Return the [X, Y] coordinate for the center point of the cell that contains the specified text.  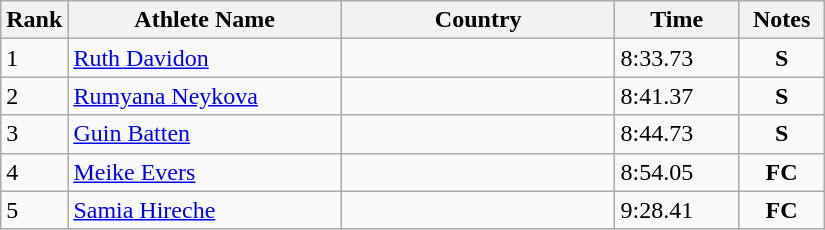
8:44.73 [677, 134]
1 [34, 58]
Time [677, 20]
8:41.37 [677, 96]
Rumyana Neykova [205, 96]
Notes [782, 20]
8:33.73 [677, 58]
Meike Evers [205, 172]
9:28.41 [677, 210]
Athlete Name [205, 20]
Country [478, 20]
Guin Batten [205, 134]
4 [34, 172]
5 [34, 210]
Rank [34, 20]
3 [34, 134]
8:54.05 [677, 172]
2 [34, 96]
Ruth Davidon [205, 58]
Samia Hireche [205, 210]
